Pinpoint the cell where the given text exists, returning its (x, y) midpoint coordinate. 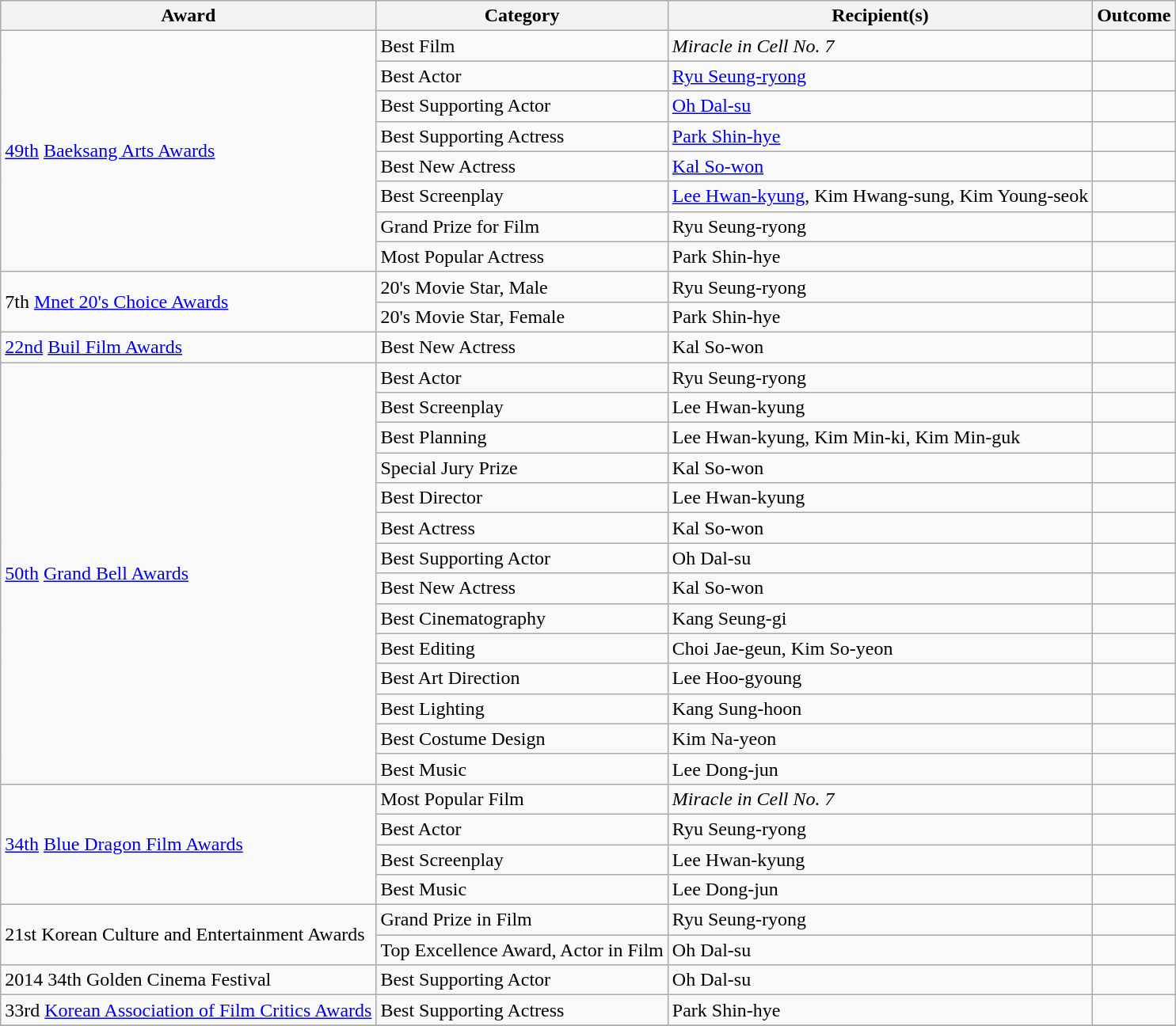
50th Grand Bell Awards (188, 573)
Choi Jae-geun, Kim So-yeon (880, 648)
Best Director (522, 498)
Best Editing (522, 648)
Best Art Direction (522, 678)
Kim Na-yeon (880, 739)
Best Film (522, 46)
Best Costume Design (522, 739)
Grand Prize in Film (522, 920)
Grand Prize for Film (522, 226)
Lee Hoo-gyoung (880, 678)
Best Planning (522, 438)
Best Lighting (522, 709)
Recipient(s) (880, 16)
Best Cinematography (522, 618)
2014 34th Golden Cinema Festival (188, 980)
34th Blue Dragon Film Awards (188, 844)
20's Movie Star, Female (522, 317)
49th Baeksang Arts Awards (188, 151)
21st Korean Culture and Entertainment Awards (188, 935)
Kang Seung-gi (880, 618)
20's Movie Star, Male (522, 287)
Outcome (1134, 16)
Lee Hwan-kyung, Kim Min-ki, Kim Min-guk (880, 438)
Lee Hwan-kyung, Kim Hwang-sung, Kim Young-seok (880, 196)
Most Popular Actress (522, 256)
Top Excellence Award, Actor in Film (522, 950)
Award (188, 16)
Best Actress (522, 528)
Category (522, 16)
Most Popular Film (522, 799)
7th Mnet 20's Choice Awards (188, 302)
33rd Korean Association of Film Critics Awards (188, 1010)
Kang Sung-hoon (880, 709)
Special Jury Prize (522, 468)
22nd Buil Film Awards (188, 347)
